Return [X, Y] of the center of cell containing provided text 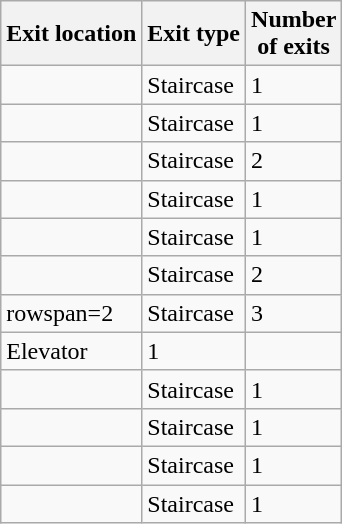
Exit type [194, 34]
3 [294, 313]
Exit location [72, 34]
Number of exits [294, 34]
Elevator [72, 351]
rowspan=2 [72, 313]
